Determine the (X, Y) coordinate at the center of the cell enclosing the given text.  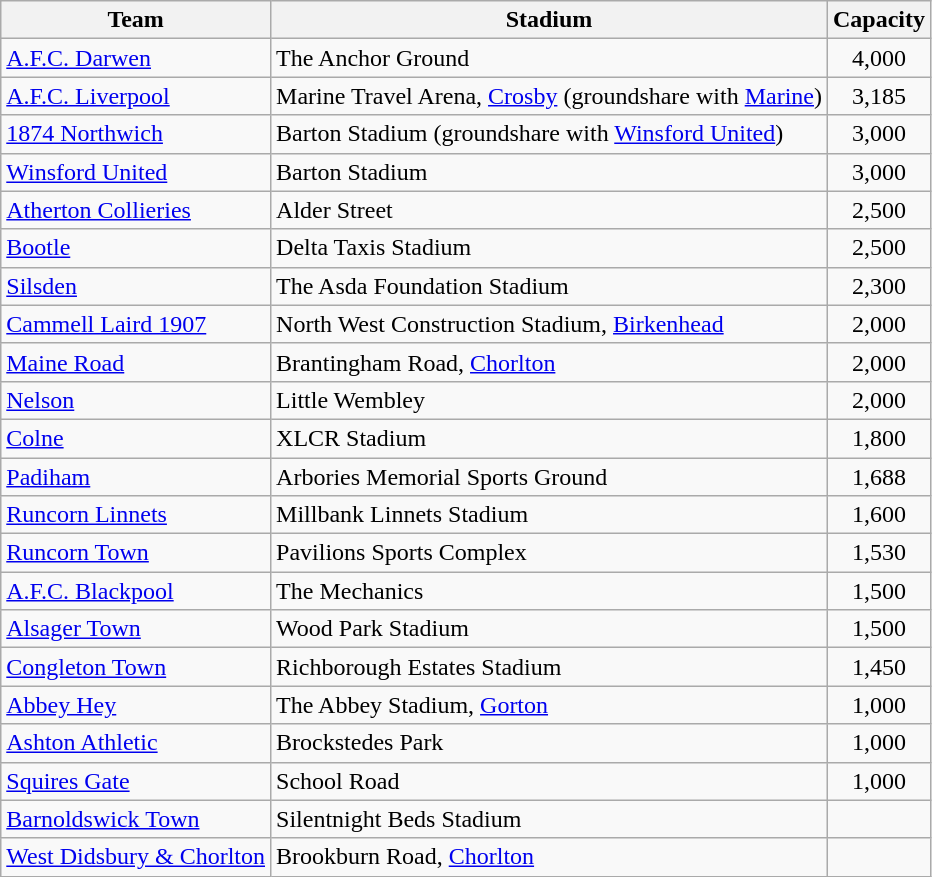
Congleton Town (136, 667)
Atherton Collieries (136, 210)
The Anchor Ground (550, 58)
Padiham (136, 477)
Squires Gate (136, 781)
Marine Travel Arena, Crosby (groundshare with Marine) (550, 96)
XLCR Stadium (550, 438)
Abbey Hey (136, 705)
Barton Stadium (groundshare with Winsford United) (550, 134)
The Asda Foundation Stadium (550, 286)
Richborough Estates Stadium (550, 667)
Colne (136, 438)
A.F.C. Darwen (136, 58)
Silentnight Beds Stadium (550, 819)
Runcorn Linnets (136, 515)
Brookburn Road, Chorlton (550, 857)
The Mechanics (550, 591)
Barnoldswick Town (136, 819)
School Road (550, 781)
Brockstedes Park (550, 743)
A.F.C. Liverpool (136, 96)
Silsden (136, 286)
2,300 (880, 286)
Arbories Memorial Sports Ground (550, 477)
Cammell Laird 1907 (136, 324)
1,530 (880, 553)
Capacity (880, 20)
Brantingham Road, Chorlton (550, 362)
4,000 (880, 58)
Stadium (550, 20)
3,185 (880, 96)
Bootle (136, 248)
1,688 (880, 477)
Maine Road (136, 362)
1,450 (880, 667)
Team (136, 20)
A.F.C. Blackpool (136, 591)
Nelson (136, 400)
Alsager Town (136, 629)
Wood Park Stadium (550, 629)
1,600 (880, 515)
Barton Stadium (550, 172)
Runcorn Town (136, 553)
1874 Northwich (136, 134)
Winsford United (136, 172)
Delta Taxis Stadium (550, 248)
Alder Street (550, 210)
Pavilions Sports Complex (550, 553)
North West Construction Stadium, Birkenhead (550, 324)
Millbank Linnets Stadium (550, 515)
1,800 (880, 438)
The Abbey Stadium, Gorton (550, 705)
Ashton Athletic (136, 743)
West Didsbury & Chorlton (136, 857)
Little Wembley (550, 400)
